Output the (x, y) coordinate of the center of the cell containing the given text.  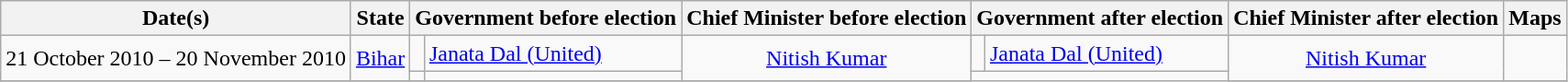
Maps (1535, 18)
Date(s) (176, 18)
State (380, 18)
Bihar (380, 59)
21 October 2010 – 20 November 2010 (176, 59)
Government before election (546, 18)
Chief Minister after election (1366, 18)
Chief Minister before election (827, 18)
Government after election (1100, 18)
